Identify which cell holds the provided text, then report its [X, Y] central coordinate. 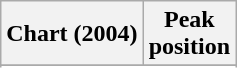
Chart (2004) [72, 34]
Peak position [189, 34]
